For the text-containing cell, return its midpoint in (X, Y) coordinate format. 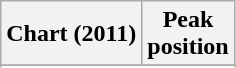
Peakposition (188, 34)
Chart (2011) (72, 34)
